Return (X, Y) of the center of cell containing provided text 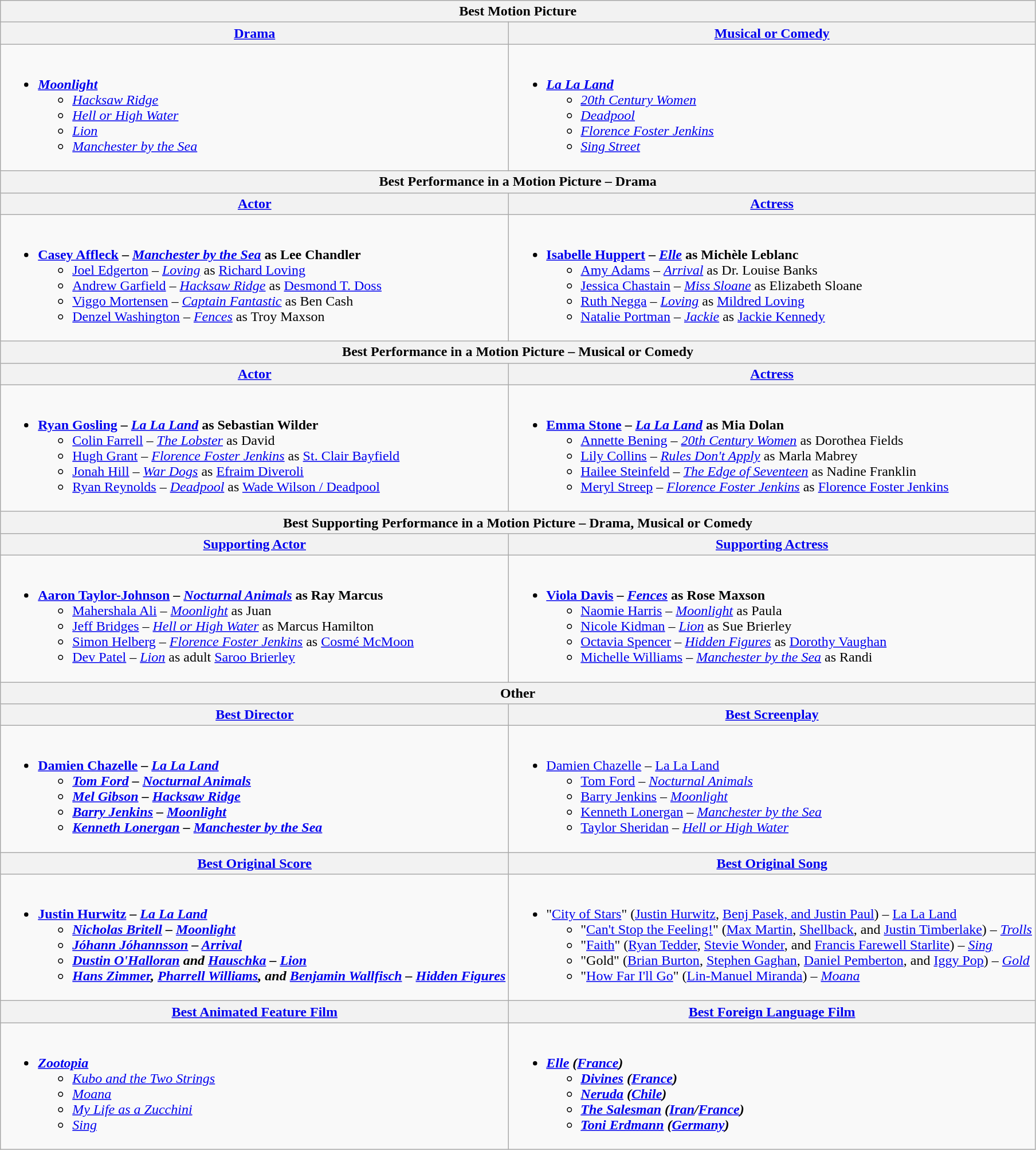
Best Animated Feature Film (254, 1012)
La La Land20th Century WomenDeadpoolFlorence Foster JenkinsSing Street (772, 108)
Best Motion Picture (518, 11)
Damien Chazelle – La La LandTom Ford – Nocturnal AnimalsMel Gibson – Hacksaw RidgeBarry Jenkins – MoonlightKenneth Lonergan – Manchester by the Sea (254, 789)
Musical or Comedy (772, 33)
Supporting Actor (254, 544)
ZootopiaKubo and the Two StringsMoanaMy Life as a ZucchiniSing (254, 1086)
Best Screenplay (772, 715)
Supporting Actress (772, 544)
Best Foreign Language Film (772, 1012)
Best Original Song (772, 863)
Other (518, 693)
Best Original Score (254, 863)
Drama (254, 33)
Best Performance in a Motion Picture – Musical or Comedy (518, 352)
Best Performance in a Motion Picture – Drama (518, 182)
Elle (France)Divines (France)Neruda (Chile)The Salesman (Iran/France)Toni Erdmann (Germany) (772, 1086)
Best Director (254, 715)
MoonlightHacksaw RidgeHell or High WaterLionManchester by the Sea (254, 108)
Best Supporting Performance in a Motion Picture – Drama, Musical or Comedy (518, 522)
